From the cell containing the given text, extract its center point as [X, Y] coordinate. 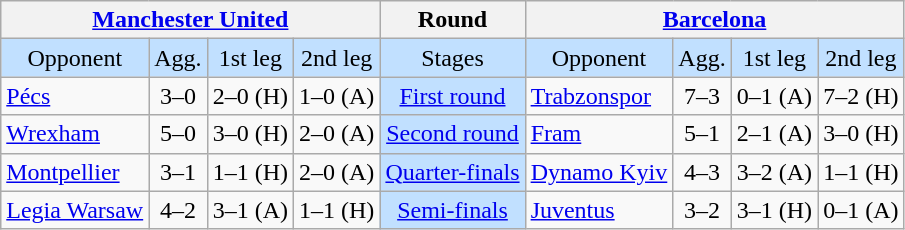
4–2 [178, 210]
Dynamo Kyiv [599, 172]
Stages [452, 58]
2–0 (H) [250, 96]
7–2 (H) [861, 96]
3–2 [702, 210]
First round [452, 96]
Pécs [75, 96]
5–0 [178, 134]
3–2 (A) [774, 172]
3–0 [178, 96]
4–3 [702, 172]
Barcelona [714, 20]
Legia Warsaw [75, 210]
3–1 (H) [774, 210]
1–0 (A) [337, 96]
3–1 (A) [250, 210]
Wrexham [75, 134]
Semi-finals [452, 210]
Fram [599, 134]
Round [452, 20]
Juventus [599, 210]
7–3 [702, 96]
Montpellier [75, 172]
Second round [452, 134]
Quarter-finals [452, 172]
3–1 [178, 172]
5–1 [702, 134]
Trabzonspor [599, 96]
2–1 (A) [774, 134]
Manchester United [190, 20]
